Provide the (X, Y) coordinate of the cell's center where the given text is located.  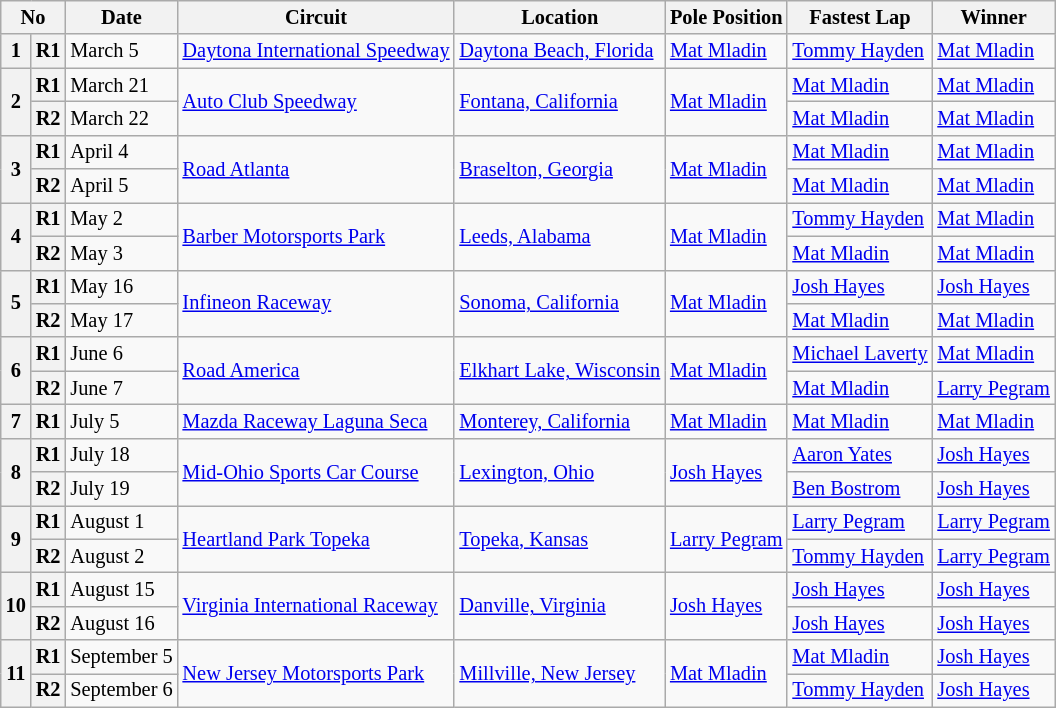
Road Atlanta (316, 168)
May 2 (121, 219)
Aaron Yates (860, 455)
Circuit (316, 17)
May 16 (121, 287)
9 (16, 538)
Sonoma, California (560, 304)
March 22 (121, 118)
1 (16, 51)
August 16 (121, 623)
8 (16, 472)
Lexington, Ohio (560, 472)
September 5 (121, 657)
March 21 (121, 85)
April 4 (121, 152)
June 7 (121, 388)
May 17 (121, 320)
June 6 (121, 354)
Fontana, California (560, 102)
Daytona Beach, Florida (560, 51)
Heartland Park Topeka (316, 538)
Location (560, 17)
Road America (316, 370)
May 3 (121, 253)
August 2 (121, 556)
August 1 (121, 522)
Monterey, California (560, 421)
September 6 (121, 690)
10 (16, 606)
4 (16, 236)
Danville, Virginia (560, 606)
5 (16, 304)
Auto Club Speedway (316, 102)
Pole Position (726, 17)
Elkhart Lake, Wisconsin (560, 370)
Infineon Raceway (316, 304)
August 15 (121, 589)
July 18 (121, 455)
6 (16, 370)
Fastest Lap (860, 17)
No (34, 17)
Barber Motorsports Park (316, 236)
Millville, New Jersey (560, 674)
Winner (993, 17)
Mid-Ohio Sports Car Course (316, 472)
Date (121, 17)
11 (16, 674)
Ben Bostrom (860, 489)
3 (16, 168)
New Jersey Motorsports Park (316, 674)
Mazda Raceway Laguna Seca (316, 421)
July 19 (121, 489)
7 (16, 421)
Leeds, Alabama (560, 236)
Michael Laverty (860, 354)
July 5 (121, 421)
March 5 (121, 51)
April 5 (121, 186)
Virginia International Raceway (316, 606)
Topeka, Kansas (560, 538)
Daytona International Speedway (316, 51)
Braselton, Georgia (560, 168)
2 (16, 102)
